Capture the cell that displays the provided text and extract its [X, Y] central coordinate. 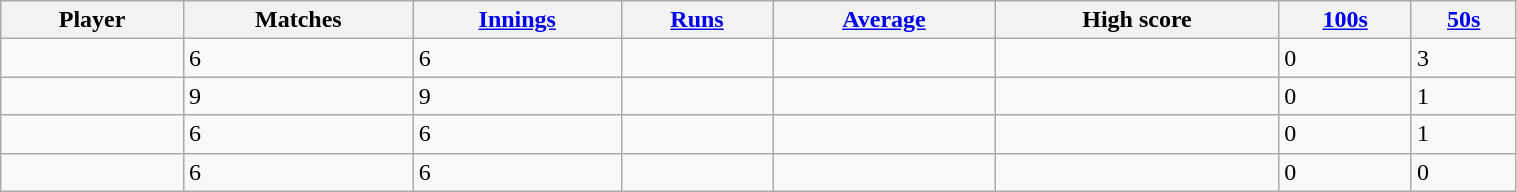
High score [1137, 20]
3 [1464, 58]
Innings [517, 20]
Runs [697, 20]
Player [92, 20]
50s [1464, 20]
Matches [298, 20]
Average [884, 20]
100s [1346, 20]
